From the cell containing the given text, extract its center point as [x, y] coordinate. 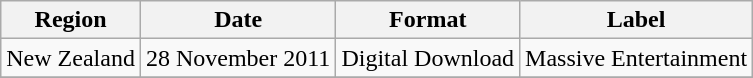
New Zealand [71, 58]
Label [636, 20]
Digital Download [428, 58]
28 November 2011 [238, 58]
Massive Entertainment [636, 58]
Date [238, 20]
Format [428, 20]
Region [71, 20]
